Extract the (x, y) coordinate from the center of the cell holding the provided text.  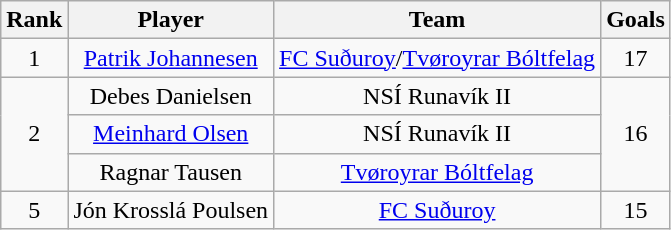
Tvøroyrar Bóltfelag (438, 172)
Goals (636, 20)
FC Suðuroy (438, 210)
Team (438, 20)
Jón Krosslá Poulsen (171, 210)
Rank (34, 20)
2 (34, 134)
Ragnar Tausen (171, 172)
15 (636, 210)
17 (636, 58)
FC Suðuroy/Tvøroyrar Bóltfelag (438, 58)
Patrik Johannesen (171, 58)
Player (171, 20)
1 (34, 58)
16 (636, 134)
Meinhard Olsen (171, 134)
Debes Danielsen (171, 96)
5 (34, 210)
